Extract the [X, Y] coordinate from the center of the cell holding the provided text.  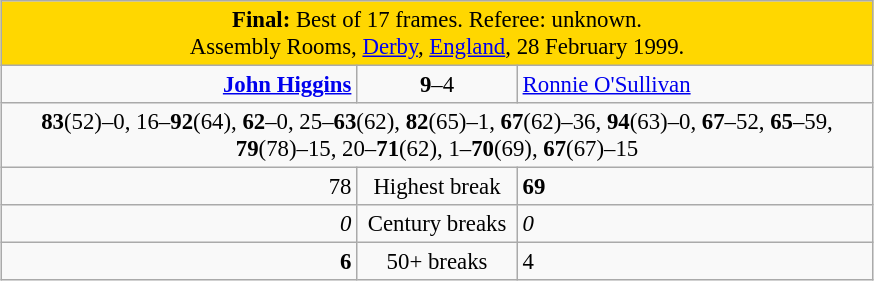
69 [695, 187]
4 [695, 262]
Final: Best of 17 frames. Referee: unknown.Assembly Rooms, Derby, England, 28 February 1999. [437, 34]
6 [179, 262]
Highest break [438, 187]
John Higgins [179, 85]
78 [179, 187]
9–4 [438, 85]
Century breaks [438, 224]
Ronnie O'Sullivan [695, 85]
50+ breaks [438, 262]
83(52)–0, 16–92(64), 62–0, 25–63(62), 82(65)–1, 67(62)–36, 94(63)–0, 67–52, 65–59, 79(78)–15, 20–71(62), 1–70(69), 67(67)–15 [437, 136]
